Extract the [x, y] coordinate from the center of the cell holding the provided text.  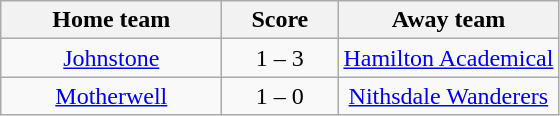
1 – 3 [280, 58]
Johnstone [112, 58]
Nithsdale Wanderers [448, 96]
Home team [112, 20]
Score [280, 20]
Motherwell [112, 96]
Away team [448, 20]
1 – 0 [280, 96]
Hamilton Academical [448, 58]
